For the text-containing cell, return its midpoint in (x, y) coordinate format. 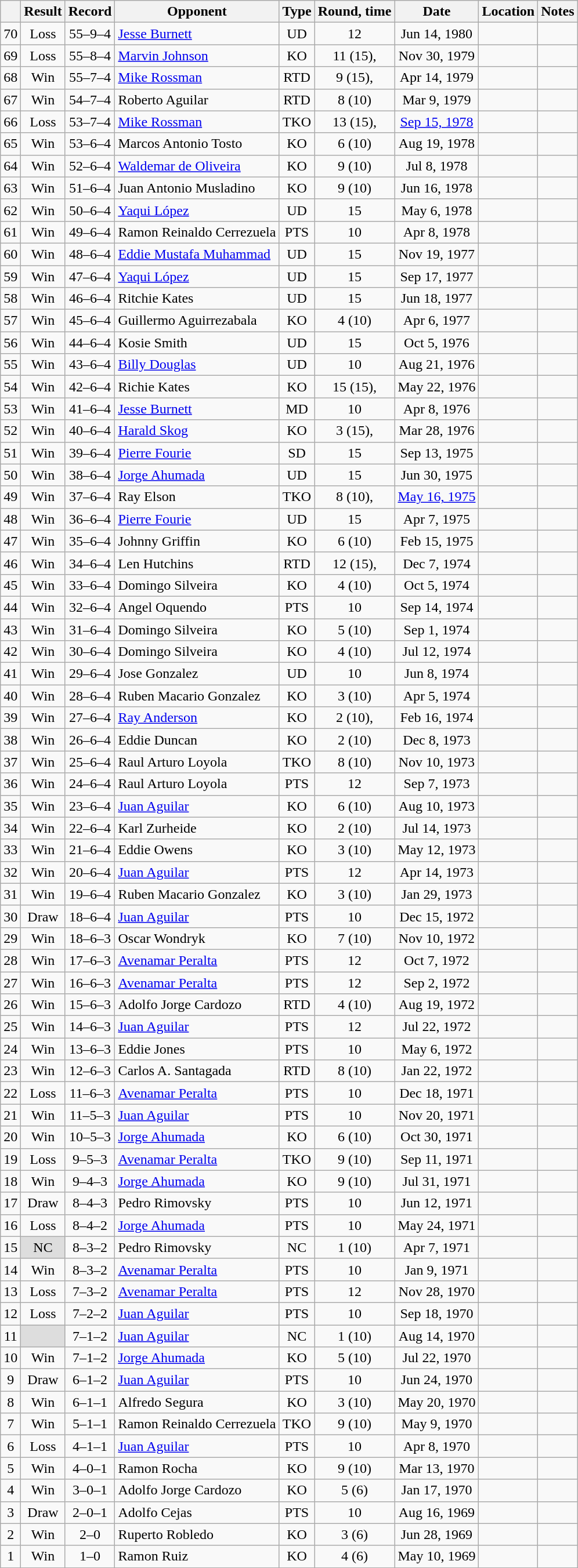
Apr 8, 1970 (436, 1446)
24–6–4 (90, 784)
Harald Skog (197, 431)
Ruperto Robledo (197, 1534)
Jun 30, 1975 (436, 475)
May 9, 1970 (436, 1424)
38 (10, 740)
21 (10, 1115)
31 (10, 894)
Jul 12, 1974 (436, 652)
May 22, 1976 (436, 387)
26 (10, 1005)
37 (10, 762)
34 (10, 828)
Waldemar de Oliveira (197, 166)
11 (15), (355, 56)
5 (6) (355, 1490)
Oscar Wondryk (197, 938)
Apr 6, 1977 (436, 321)
6–1–1 (90, 1402)
7 (10) (355, 938)
Nov 19, 1977 (436, 254)
10–5–3 (90, 1137)
Jan 29, 1973 (436, 894)
13–6–3 (90, 1049)
55 (10, 365)
24 (10, 1049)
Eddie Mustafa Muhammad (197, 254)
May 16, 1975 (436, 497)
7–2–2 (90, 1313)
3–0–1 (90, 1490)
Result (43, 12)
56 (10, 343)
17 (10, 1203)
Marvin Johnson (197, 56)
33 (10, 850)
Aug 14, 1970 (436, 1335)
58 (10, 299)
18–6–4 (90, 916)
Billy Douglas (197, 365)
29–6–4 (90, 674)
30–6–4 (90, 652)
42–6–4 (90, 387)
22–6–4 (90, 828)
33–6–4 (90, 585)
15 (15), (355, 387)
50–6–4 (90, 210)
70 (10, 34)
Location (508, 12)
Dec 8, 1973 (436, 740)
2 (10, 1534)
13 (15), (355, 122)
4 (10, 1490)
Type (297, 12)
45 (10, 585)
Jul 22, 1970 (436, 1358)
23 (10, 1071)
35 (10, 806)
12–6–3 (90, 1071)
Sep 18, 1970 (436, 1313)
67 (10, 100)
Round, time (355, 12)
59 (10, 277)
12 (15), (355, 563)
MD (297, 409)
53–6–4 (90, 144)
May 20, 1970 (436, 1402)
Len Hutchins (197, 563)
Guillermo Aguirrezabala (197, 321)
Sep 14, 1974 (436, 607)
Jul 22, 1972 (436, 1027)
7 (10, 1424)
36–6–4 (90, 519)
Nov 10, 1973 (436, 762)
Notes (558, 12)
Ray Elson (197, 497)
8 (10), (355, 497)
Sep 13, 1975 (436, 453)
Date (436, 12)
9 (15), (355, 78)
13 (10, 1291)
Ramon Rocha (197, 1468)
32–6–4 (90, 607)
Jul 31, 1971 (436, 1181)
19–6–4 (90, 894)
2–0–1 (90, 1512)
50 (10, 475)
8–4–3 (90, 1203)
4 (6) (355, 1556)
16 (10, 1225)
7–3–2 (90, 1291)
Alfredo Segura (197, 1402)
May 6, 1978 (436, 210)
Apr 5, 1974 (436, 696)
Aug 10, 1973 (436, 806)
May 24, 1971 (436, 1225)
Apr 8, 1978 (436, 232)
Karl Zurheide (197, 828)
6 (10, 1446)
65 (10, 144)
49–6–4 (90, 232)
Aug 19, 1978 (436, 144)
5 (10, 1468)
9–4–3 (90, 1181)
Dec 18, 1971 (436, 1093)
47–6–4 (90, 277)
2 (10), (355, 718)
Jun 24, 1970 (436, 1380)
Jul 14, 1973 (436, 828)
Sep 15, 1978 (436, 122)
1 (10, 1556)
27–6–4 (90, 718)
Adolfo Cejas (197, 1512)
SD (297, 453)
Dec 15, 1972 (436, 916)
40–6–4 (90, 431)
68 (10, 78)
11–6–3 (90, 1093)
8 (10, 1402)
Aug 16, 1969 (436, 1512)
63 (10, 188)
28–6–4 (90, 696)
Ray Anderson (197, 718)
60 (10, 254)
Apr 14, 1979 (436, 78)
Sep 11, 1971 (436, 1159)
38–6–4 (90, 475)
Sep 17, 1977 (436, 277)
2–0 (90, 1534)
37–6–4 (90, 497)
47 (10, 541)
39–6–4 (90, 453)
Oct 5, 1974 (436, 585)
Oct 5, 1976 (436, 343)
Angel Oquendo (197, 607)
Mar 28, 1976 (436, 431)
Jun 12, 1971 (436, 1203)
53 (10, 409)
20 (10, 1137)
4–1–1 (90, 1446)
46 (10, 563)
3 (6) (355, 1534)
23–6–4 (90, 806)
Nov 30, 1979 (436, 56)
69 (10, 56)
Jul 8, 1978 (436, 166)
Eddie Owens (197, 850)
18 (10, 1181)
32 (10, 872)
May 6, 1972 (436, 1049)
51 (10, 453)
Marcos Antonio Tosto (197, 144)
May 10, 1969 (436, 1556)
Nov 28, 1970 (436, 1291)
Ramon Ruiz (197, 1556)
52–6–4 (90, 166)
11 (10, 1335)
Ritchie Kates (197, 299)
4–0–1 (90, 1468)
19 (10, 1159)
17–6–3 (90, 960)
46–6–4 (90, 299)
35–6–4 (90, 541)
6–1–2 (90, 1380)
45–6–4 (90, 321)
9 (10, 1380)
Jun 28, 1969 (436, 1534)
Apr 7, 1975 (436, 519)
57 (10, 321)
Nov 20, 1971 (436, 1115)
Jun 18, 1977 (436, 299)
Dec 7, 1974 (436, 563)
44 (10, 607)
Opponent (197, 12)
Aug 19, 1972 (436, 1005)
Jan 17, 1970 (436, 1490)
Feb 15, 1975 (436, 541)
25 (10, 1027)
Mar 13, 1970 (436, 1468)
29 (10, 938)
Feb 16, 1974 (436, 718)
40 (10, 696)
Apr 14, 1973 (436, 872)
Eddie Duncan (197, 740)
Carlos A. Santagada (197, 1071)
Jan 22, 1972 (436, 1071)
Apr 7, 1971 (436, 1247)
11–5–3 (90, 1115)
Roberto Aguilar (197, 100)
55–9–4 (90, 34)
Sep 2, 1972 (436, 983)
34–6–4 (90, 563)
41 (10, 674)
Jun 14, 1980 (436, 34)
Jun 8, 1974 (436, 674)
22 (10, 1093)
5–1–1 (90, 1424)
Mar 9, 1979 (436, 100)
8–4–2 (90, 1225)
62 (10, 210)
Apr 8, 1976 (436, 409)
55–8–4 (90, 56)
52 (10, 431)
26–6–4 (90, 740)
May 12, 1973 (436, 850)
14 (10, 1269)
16–6–3 (90, 983)
54 (10, 387)
3 (10, 1512)
42 (10, 652)
1–0 (90, 1556)
51–6–4 (90, 188)
66 (10, 122)
55–7–4 (90, 78)
Aug 21, 1976 (436, 365)
Sep 7, 1973 (436, 784)
53–7–4 (90, 122)
30 (10, 916)
Nov 10, 1972 (436, 938)
9–5–3 (90, 1159)
14–6–3 (90, 1027)
Oct 30, 1971 (436, 1137)
Johnny Griffin (197, 541)
Jose Gonzalez (197, 674)
28 (10, 960)
64 (10, 166)
39 (10, 718)
Sep 1, 1974 (436, 629)
49 (10, 497)
25–6–4 (90, 762)
20–6–4 (90, 872)
Juan Antonio Musladino (197, 188)
36 (10, 784)
61 (10, 232)
43–6–4 (90, 365)
48 (10, 519)
27 (10, 983)
Record (90, 12)
Eddie Jones (197, 1049)
15–6–3 (90, 1005)
Oct 7, 1972 (436, 960)
43 (10, 629)
31–6–4 (90, 629)
54–7–4 (90, 100)
3 (15), (355, 431)
Jan 9, 1971 (436, 1269)
41–6–4 (90, 409)
44–6–4 (90, 343)
21–6–4 (90, 850)
18–6–3 (90, 938)
Richie Kates (197, 387)
Kosie Smith (197, 343)
Jun 16, 1978 (436, 188)
48–6–4 (90, 254)
